Determine the [x, y] coordinate at the center of the cell enclosing the given text.  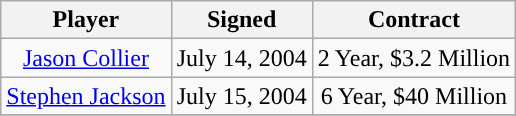
6 Year, $40 Million [414, 96]
2 Year, $3.2 Million [414, 58]
Jason Collier [86, 58]
July 15, 2004 [242, 96]
Contract [414, 20]
Stephen Jackson [86, 96]
Signed [242, 20]
Player [86, 20]
July 14, 2004 [242, 58]
